Return the (x, y) coordinate for the center point of the cell that contains the specified text.  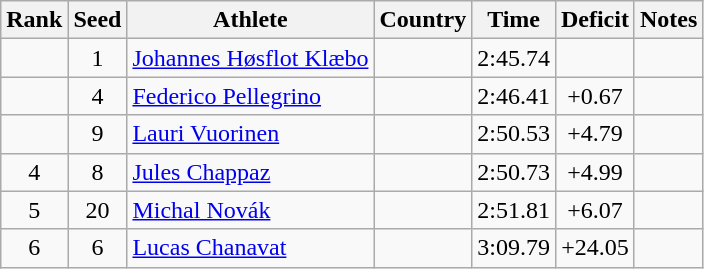
Deficit (594, 20)
Lucas Chanavat (250, 248)
5 (34, 210)
2:51.81 (514, 210)
3:09.79 (514, 248)
2:46.41 (514, 96)
+24.05 (594, 248)
20 (98, 210)
+4.99 (594, 172)
Rank (34, 20)
Notes (668, 20)
Seed (98, 20)
+0.67 (594, 96)
2:50.53 (514, 134)
2:50.73 (514, 172)
Jules Chappaz (250, 172)
9 (98, 134)
Time (514, 20)
+6.07 (594, 210)
8 (98, 172)
1 (98, 58)
Michal Novák (250, 210)
Country (423, 20)
2:45.74 (514, 58)
Lauri Vuorinen (250, 134)
Athlete (250, 20)
Federico Pellegrino (250, 96)
Johannes Høsflot Klæbo (250, 58)
+4.79 (594, 134)
